Pinpoint the cell where the given text exists, returning its (X, Y) midpoint coordinate. 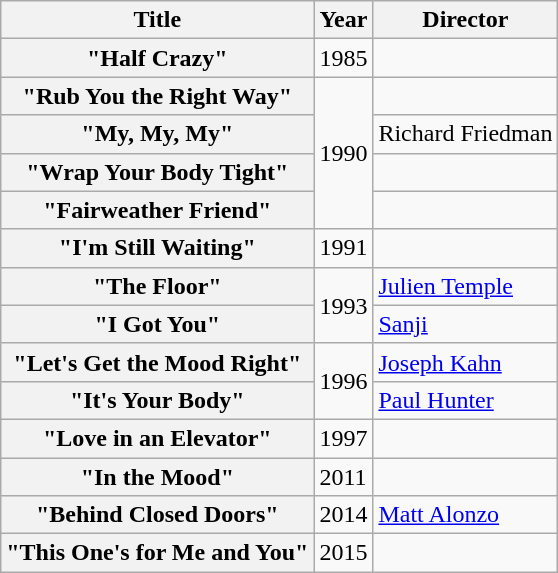
2015 (344, 553)
"Love in an Elevator" (158, 438)
1993 (344, 305)
Title (158, 20)
Paul Hunter (466, 400)
Richard Friedman (466, 134)
2014 (344, 515)
1996 (344, 381)
"Wrap Your Body Tight" (158, 172)
2011 (344, 477)
1990 (344, 153)
"My, My, My" (158, 134)
"This One's for Me and You" (158, 553)
1997 (344, 438)
"Behind Closed Doors" (158, 515)
Julien Temple (466, 286)
"I Got You" (158, 324)
"The Floor" (158, 286)
Director (466, 20)
Joseph Kahn (466, 362)
1991 (344, 248)
"Half Crazy" (158, 58)
1985 (344, 58)
"It's Your Body" (158, 400)
Sanji (466, 324)
"Fairweather Friend" (158, 210)
"I'm Still Waiting" (158, 248)
"Let's Get the Mood Right" (158, 362)
Matt Alonzo (466, 515)
Year (344, 20)
"In the Mood" (158, 477)
"Rub You the Right Way" (158, 96)
